Capture the cell that displays the provided text and extract its (X, Y) central coordinate. 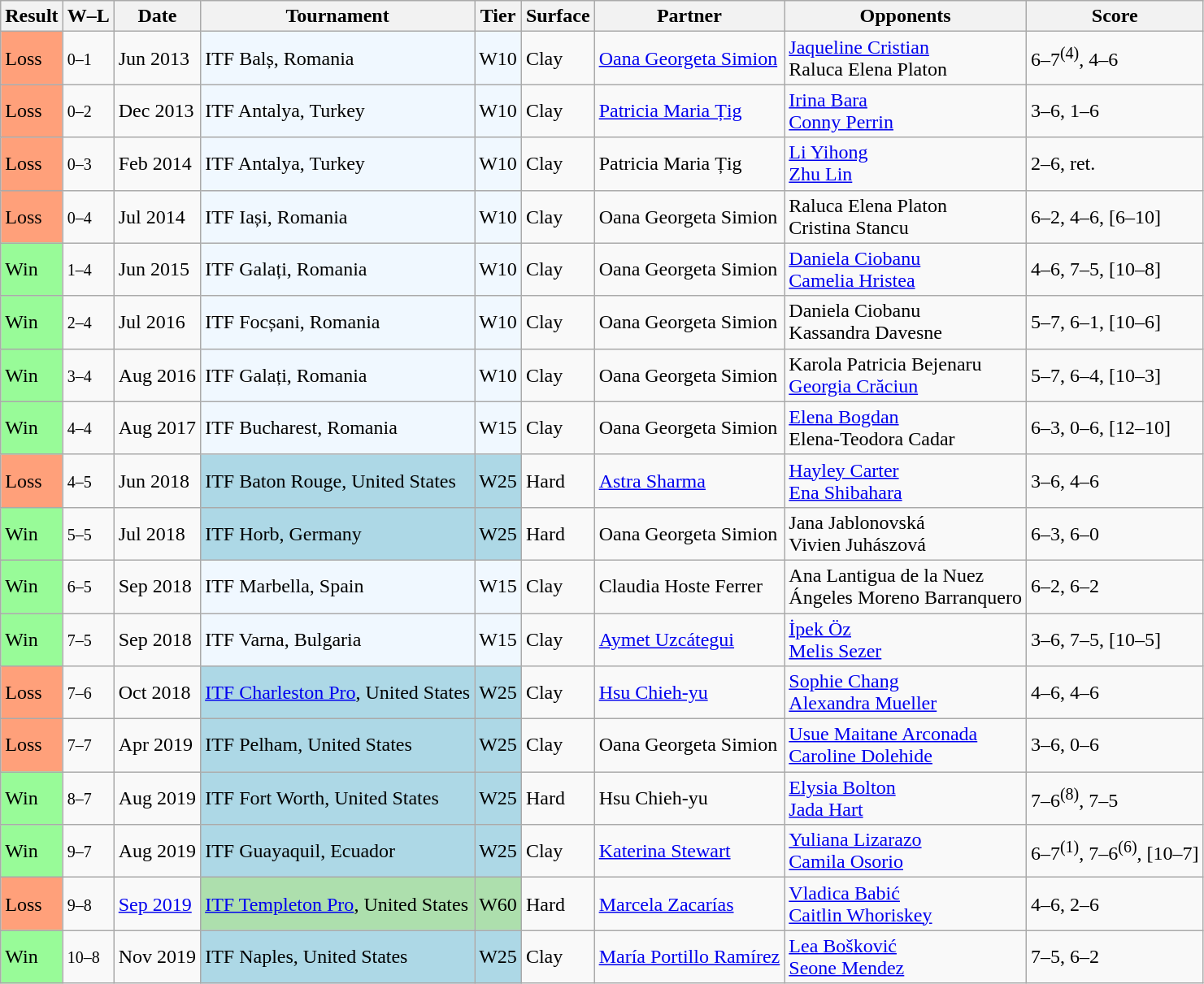
5–7, 6–4, [10–3] (1115, 375)
7–5 (88, 639)
Claudia Hoste Ferrer (689, 587)
5–5 (88, 533)
Jul 2018 (157, 533)
Jul 2016 (157, 322)
6–7(1), 7–6(6), [10–7] (1115, 852)
Dec 2013 (157, 111)
Feb 2014 (157, 164)
0–4 (88, 216)
ITF Focșani, Romania (338, 322)
ITF Horb, Germany (338, 533)
Jun 2015 (157, 270)
ITF Charleston Pro, United States (338, 692)
4–4 (88, 427)
Opponents (906, 16)
Tier (498, 16)
Date (157, 16)
Aug 2016 (157, 375)
Sep 2019 (157, 904)
Elena Bogdan Elena-Teodora Cadar (906, 427)
3–4 (88, 375)
Surface (558, 16)
Raluca Elena Platon Cristina Stancu (906, 216)
Elysia Bolton Jada Hart (906, 798)
Aymet Uzcátegui (689, 639)
ITF Balș, Romania (338, 59)
Katerina Stewart (689, 852)
0–2 (88, 111)
Jul 2014 (157, 216)
W60 (498, 904)
Aug 2017 (157, 427)
6–7(4), 4–6 (1115, 59)
ITF Templeton Pro, United States (338, 904)
Karola Patricia Bejenaru Georgia Crăciun (906, 375)
7–5, 6–2 (1115, 957)
Marcela Zacarías (689, 904)
4–5 (88, 481)
6–5 (88, 587)
2–6, ret. (1115, 164)
6–2, 4–6, [6–10] (1115, 216)
Jun 2018 (157, 481)
Apr 2019 (157, 746)
Oct 2018 (157, 692)
9–7 (88, 852)
4–6, 2–6 (1115, 904)
Score (1115, 16)
3–6, 4–6 (1115, 481)
6–3, 0–6, [12–10] (1115, 427)
Jana Jablonovská Vivien Juhászová (906, 533)
Yuliana Lizarazo Camila Osorio (906, 852)
7–6(8), 7–5 (1115, 798)
Ana Lantigua de la Nuez Ángeles Moreno Barranquero (906, 587)
Partner (689, 16)
4–6, 7–5, [10–8] (1115, 270)
3–6, 0–6 (1115, 746)
ITF Pelham, United States (338, 746)
ITF Marbella, Spain (338, 587)
1–4 (88, 270)
0–3 (88, 164)
Irina Bara Conny Perrin (906, 111)
3–6, 1–6 (1115, 111)
Usue Maitane Arconada Caroline Dolehide (906, 746)
ITF Bucharest, Romania (338, 427)
8–7 (88, 798)
Tournament (338, 16)
Lea Bošković Seone Mendez (906, 957)
ITF Baton Rouge, United States (338, 481)
Astra Sharma (689, 481)
ITF Guayaquil, Ecuador (338, 852)
2–4 (88, 322)
ITF Naples, United States (338, 957)
María Portillo Ramírez (689, 957)
7–6 (88, 692)
W–L (88, 16)
6–2, 6–2 (1115, 587)
6–3, 6–0 (1115, 533)
Vladica Babić Caitlin Whoriskey (906, 904)
Daniela Ciobanu Camelia Hristea (906, 270)
10–8 (88, 957)
İpek Öz Melis Sezer (906, 639)
9–8 (88, 904)
0–1 (88, 59)
Daniela Ciobanu Kassandra Davesne (906, 322)
3–6, 7–5, [10–5] (1115, 639)
ITF Iași, Romania (338, 216)
ITF Varna, Bulgaria (338, 639)
7–7 (88, 746)
Li Yihong Zhu Lin (906, 164)
Hayley Carter Ena Shibahara (906, 481)
5–7, 6–1, [10–6] (1115, 322)
Nov 2019 (157, 957)
4–6, 4–6 (1115, 692)
Jaqueline Cristian Raluca Elena Platon (906, 59)
ITF Fort Worth, United States (338, 798)
Result (32, 16)
Sophie Chang Alexandra Mueller (906, 692)
Jun 2013 (157, 59)
